Pinpoint the cell where the given text exists, returning its [x, y] midpoint coordinate. 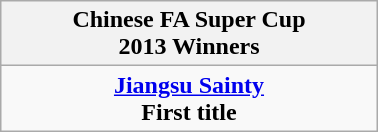
Chinese FA Super Cup2013 Winners [189, 34]
Jiangsu SaintyFirst title [189, 98]
